Capture the cell that displays the provided text and extract its (x, y) central coordinate. 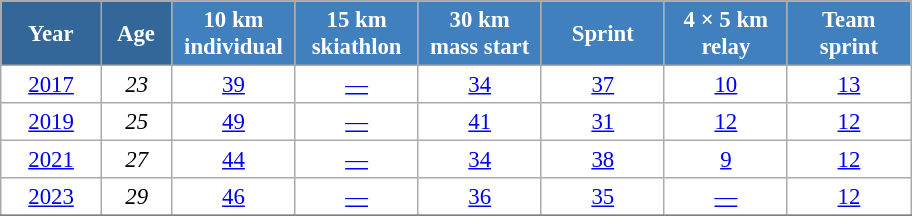
Year (52, 34)
29 (136, 197)
35 (602, 197)
4 × 5 km relay (726, 34)
Team sprint (848, 34)
44 (234, 160)
13 (848, 85)
30 km mass start (480, 34)
2019 (52, 122)
23 (136, 85)
41 (480, 122)
2021 (52, 160)
10 km individual (234, 34)
15 km skiathlon (356, 34)
37 (602, 85)
25 (136, 122)
36 (480, 197)
27 (136, 160)
46 (234, 197)
2017 (52, 85)
38 (602, 160)
31 (602, 122)
10 (726, 85)
9 (726, 160)
Sprint (602, 34)
Age (136, 34)
39 (234, 85)
2023 (52, 197)
49 (234, 122)
